Capture the cell that displays the provided text and extract its [X, Y] central coordinate. 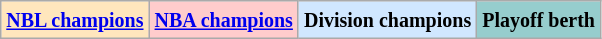
NBA champions [224, 20]
Playoff berth [539, 20]
NBL champions [75, 20]
Division champions [387, 20]
